Capture the cell that displays the provided text and extract its (X, Y) central coordinate. 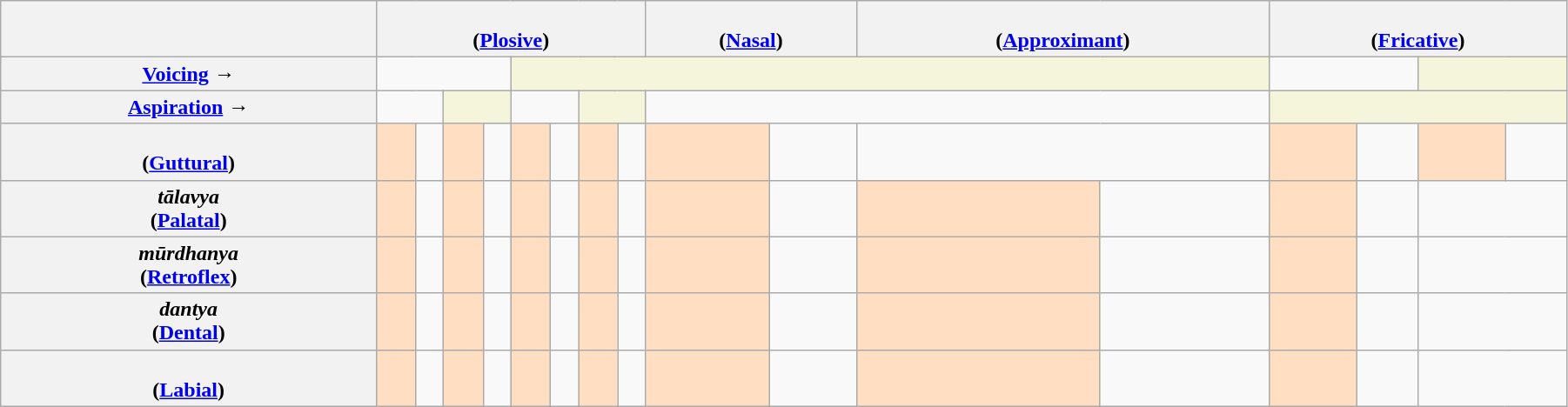
Aspiration → (189, 107)
Voicing → (189, 74)
dantya(Dental) (189, 322)
(Labial) (189, 377)
(Plosive) (512, 30)
(Approximant) (1063, 30)
(Fricative) (1418, 30)
(Guttural) (189, 151)
(Nasal) (751, 30)
mūrdhanya(Retroflex) (189, 264)
tālavya(Palatal) (189, 209)
